From the cell containing the given text, extract its center point as (x, y) coordinate. 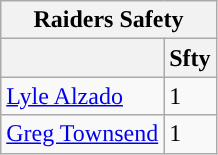
Raiders Safety (108, 20)
Lyle Alzado (82, 96)
Greg Townsend (82, 134)
Sfty (190, 58)
